For the text-containing cell, return its midpoint in [X, Y] coordinate format. 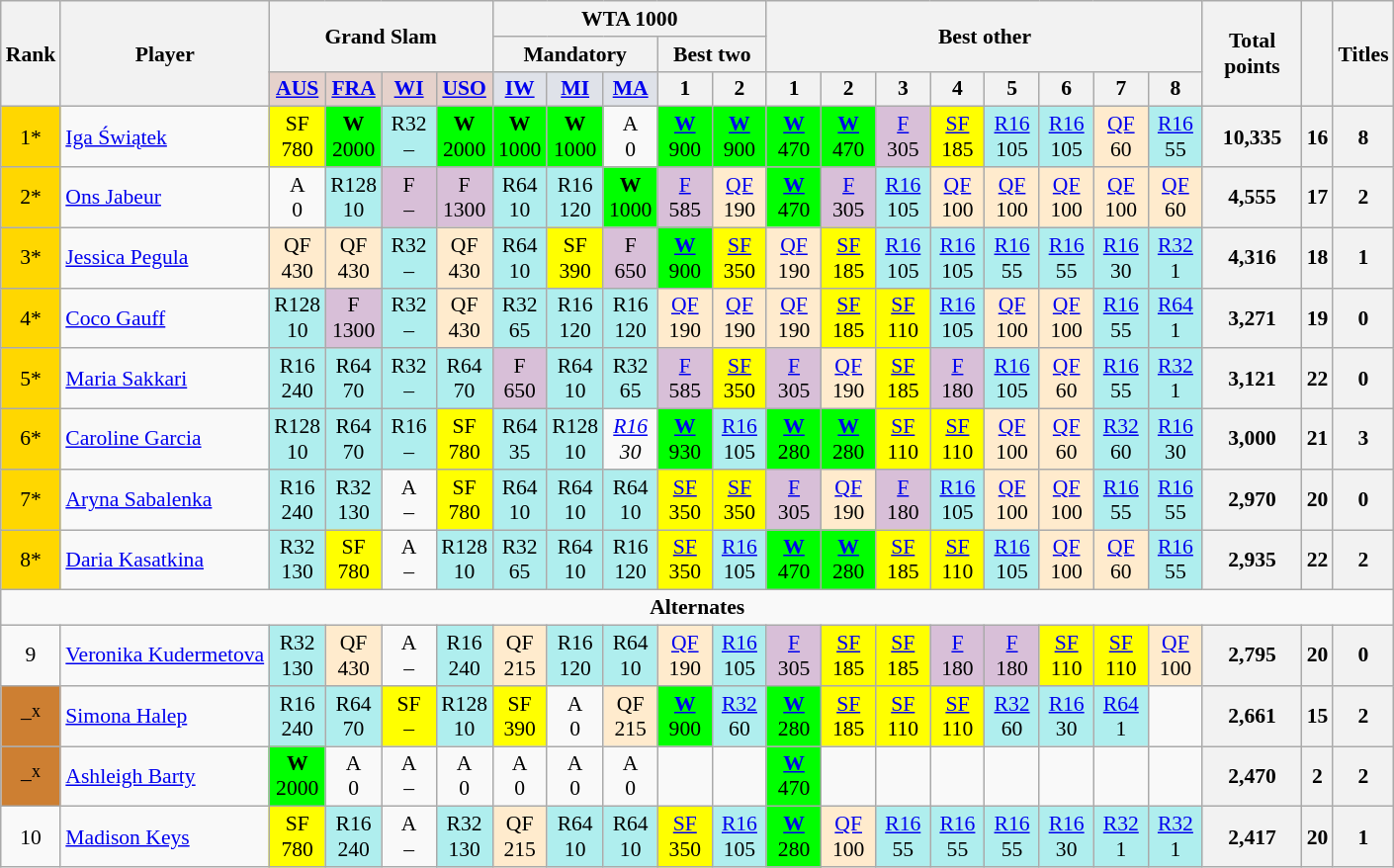
3,271 [1252, 318]
2,795 [1252, 656]
R16– [409, 439]
Grand Slam [381, 36]
WTA 1000 [629, 19]
4,316 [1252, 257]
FRA [354, 89]
6* [32, 439]
1* [32, 136]
21 [1318, 439]
7* [32, 500]
Veronika Kudermetova [164, 656]
3* [32, 257]
3,121 [1252, 380]
Simona Halep [164, 716]
6 [1066, 89]
Maria Sakkari [164, 380]
15 [1318, 716]
IW [520, 89]
Rank [32, 53]
19 [1318, 318]
5* [32, 380]
18 [1318, 257]
8* [32, 560]
10,335 [1252, 136]
Madison Keys [164, 836]
Caroline Garcia [164, 439]
Player [164, 53]
Aryna Sabalenka [164, 500]
2* [32, 198]
4 [957, 89]
Iga Świątek [164, 136]
2,661 [1252, 716]
MI [575, 89]
2,970 [1252, 500]
Jessica Pegula [164, 257]
7 [1121, 89]
4,555 [1252, 198]
4* [32, 318]
W930 [684, 439]
Ashleigh Barty [164, 777]
Best other [985, 36]
16 [1318, 136]
10 [32, 836]
2,417 [1252, 836]
Ons Jabeur [164, 198]
Mandatory [575, 54]
USO [465, 89]
Best two [712, 54]
Daria Kasatkina [164, 560]
Alternates [698, 608]
AUS [297, 89]
Total points [1252, 53]
3,000 [1252, 439]
F– [409, 198]
WI [409, 89]
2,935 [1252, 560]
5 [1012, 89]
Titles [1362, 53]
R6435 [520, 439]
9 [32, 656]
MA [631, 89]
SF– [409, 716]
17 [1318, 198]
Coco Gauff [164, 318]
2,470 [1252, 777]
